For the text-containing cell, return its midpoint in (X, Y) coordinate format. 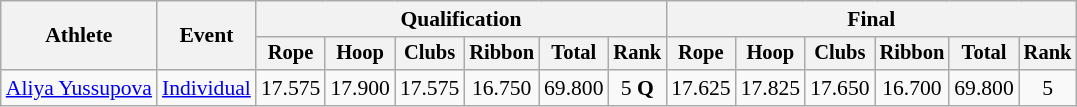
Qualification (461, 19)
16.700 (912, 88)
5 Q (638, 88)
Individual (206, 88)
17.900 (360, 88)
Event (206, 36)
16.750 (502, 88)
5 (1048, 88)
Athlete (79, 36)
Final (871, 19)
17.825 (770, 88)
Aliya Yussupova (79, 88)
17.625 (700, 88)
17.650 (840, 88)
